Locate the cell with the specified text and output its [X, Y] center coordinate. 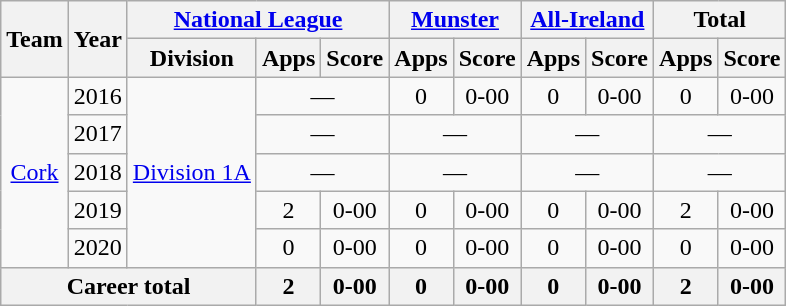
Year [98, 39]
Cork [35, 172]
2018 [98, 172]
2019 [98, 210]
Team [35, 39]
2017 [98, 134]
Division 1A [192, 172]
Division [192, 58]
Career total [129, 286]
2020 [98, 248]
2016 [98, 96]
Munster [455, 20]
National League [258, 20]
Total [720, 20]
All-Ireland [587, 20]
